Locate the cell with the specified text and output its [X, Y] center coordinate. 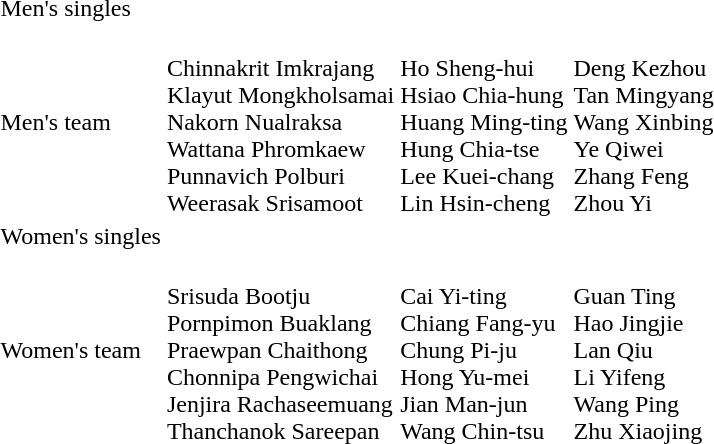
Ho Sheng-huiHsiao Chia-hungHuang Ming-tingHung Chia-tseLee Kuei-changLin Hsin-cheng [484, 122]
Chinnakrit ImkrajangKlayut MongkholsamaiNakorn NualraksaWattana PhromkaewPunnavich PolburiWeerasak Srisamoot [280, 122]
